Output the [x, y] coordinate of the center of the cell containing the given text.  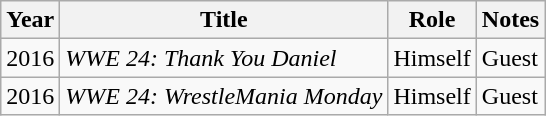
WWE 24: WrestleMania Monday [224, 96]
Title [224, 20]
Role [432, 20]
WWE 24: Thank You Daniel [224, 58]
Year [30, 20]
Notes [510, 20]
